From the cell containing the given text, extract its center point as (X, Y) coordinate. 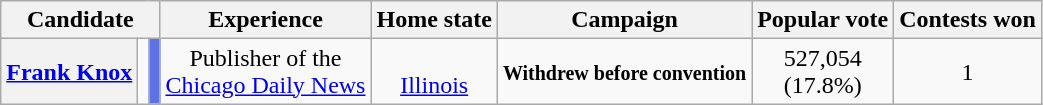
Contests won (968, 20)
Experience (266, 20)
Frank Knox (70, 72)
527,054(17.8%) (823, 72)
1 (968, 72)
Candidate (80, 20)
Campaign (624, 20)
Publisher of theChicago Daily News (266, 72)
Popular vote (823, 20)
Illinois (434, 72)
Home state (434, 20)
Withdrew before convention (624, 72)
